Output the [X, Y] coordinate of the center of the cell containing the given text.  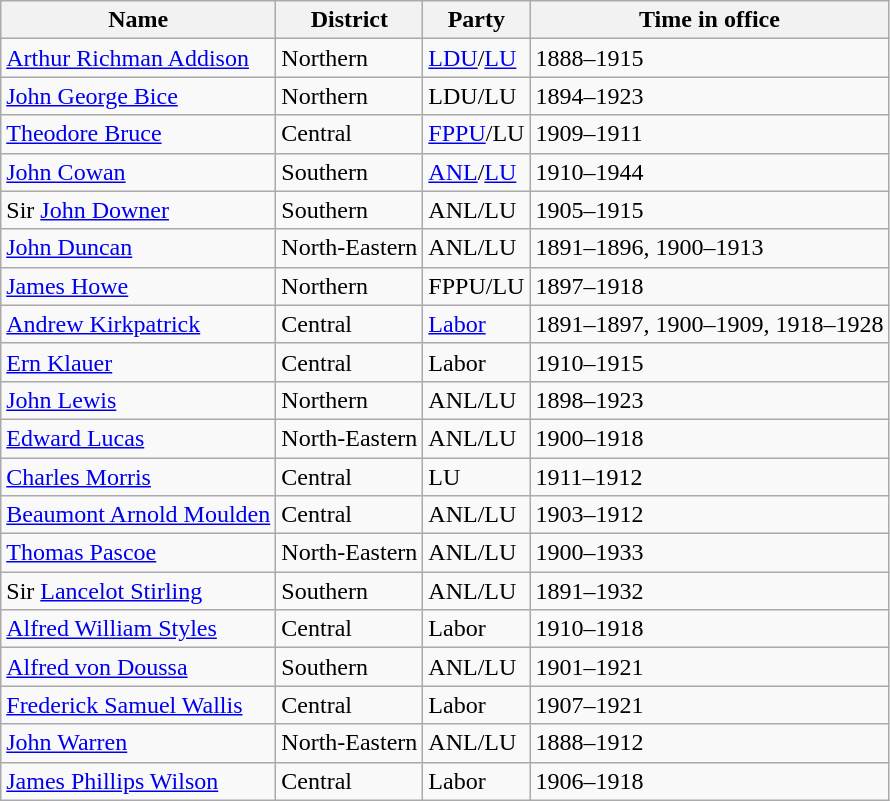
Ern Klauer [138, 362]
James Howe [138, 286]
Beaumont Arnold Moulden [138, 515]
1910–1944 [710, 172]
Thomas Pascoe [138, 553]
1906–1918 [710, 781]
Name [138, 20]
Sir Lancelot Stirling [138, 591]
Edward Lucas [138, 438]
LU [476, 477]
1888–1912 [710, 743]
James Phillips Wilson [138, 781]
1894–1923 [710, 96]
1909–1911 [710, 134]
1897–1918 [710, 286]
Time in office [710, 20]
Sir John Downer [138, 210]
1900–1918 [710, 438]
John Cowan [138, 172]
District [350, 20]
1898–1923 [710, 400]
Andrew Kirkpatrick [138, 324]
1907–1921 [710, 705]
1903–1912 [710, 515]
1901–1921 [710, 667]
Charles Morris [138, 477]
John Duncan [138, 248]
1900–1933 [710, 553]
John Warren [138, 743]
1910–1918 [710, 629]
1888–1915 [710, 58]
Alfred William Styles [138, 629]
1911–1912 [710, 477]
John Lewis [138, 400]
Frederick Samuel Wallis [138, 705]
1891–1932 [710, 591]
John George Bice [138, 96]
Theodore Bruce [138, 134]
1910–1915 [710, 362]
Alfred von Doussa [138, 667]
1905–1915 [710, 210]
Arthur Richman Addison [138, 58]
1891–1896, 1900–1913 [710, 248]
Party [476, 20]
1891–1897, 1900–1909, 1918–1928 [710, 324]
